Return (x, y) of the center of cell containing provided text 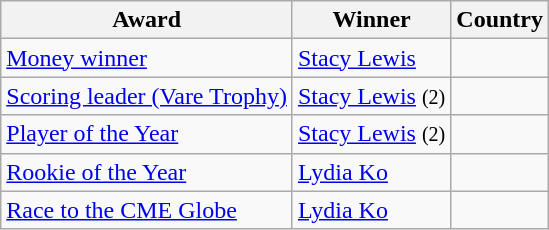
Scoring leader (Vare Trophy) (147, 96)
Stacy Lewis (371, 58)
Winner (371, 20)
Money winner (147, 58)
Award (147, 20)
Race to the CME Globe (147, 210)
Country (500, 20)
Player of the Year (147, 134)
Rookie of the Year (147, 172)
